Return [x, y] of the center of cell containing provided text 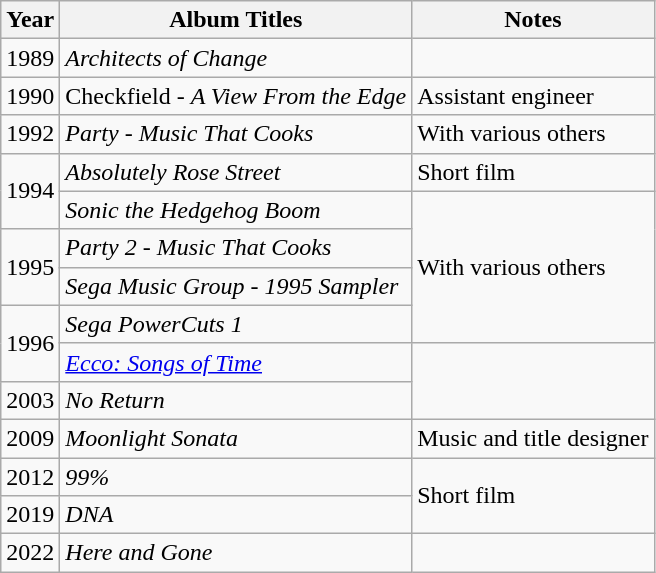
1996 [30, 343]
99% [236, 477]
No Return [236, 400]
Moonlight Sonata [236, 438]
2022 [30, 553]
Absolutely Rose Street [236, 172]
1990 [30, 96]
1992 [30, 134]
Music and title designer [533, 438]
Here and Gone [236, 553]
Party 2 - Music That Cooks [236, 248]
2012 [30, 477]
2009 [30, 438]
1989 [30, 58]
Sega Music Group - 1995 Sampler [236, 286]
Assistant engineer [533, 96]
1994 [30, 191]
Sega PowerCuts 1 [236, 324]
2019 [30, 515]
Architects of Change [236, 58]
Notes [533, 20]
Album Titles [236, 20]
DNA [236, 515]
Checkfield - A View From the Edge [236, 96]
Sonic the Hedgehog Boom [236, 210]
Party - Music That Cooks [236, 134]
2003 [30, 400]
1995 [30, 267]
Year [30, 20]
Ecco: Songs of Time [236, 362]
